For the text-containing cell, return its midpoint in (x, y) coordinate format. 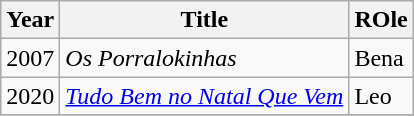
2007 (30, 58)
Os Porralokinhas (204, 58)
Title (204, 20)
Leo (381, 96)
Bena (381, 58)
Year (30, 20)
Tudo Bem no Natal Que Vem (204, 96)
ROle (381, 20)
2020 (30, 96)
